Determine the [X, Y] coordinate at the center of the cell enclosing the given text.  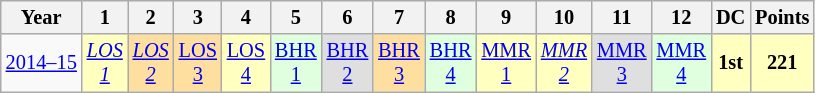
MMR1 [506, 63]
8 [451, 17]
6 [348, 17]
9 [506, 17]
221 [782, 63]
Year [42, 17]
Points [782, 17]
BHR2 [348, 63]
2 [151, 17]
11 [622, 17]
BHR4 [451, 63]
BHR3 [399, 63]
2014–15 [42, 63]
LOS1 [105, 63]
10 [564, 17]
1 [105, 17]
12 [682, 17]
LOS4 [246, 63]
LOS2 [151, 63]
4 [246, 17]
DC [730, 17]
LOS3 [198, 63]
BHR1 [296, 63]
MMR2 [564, 63]
1st [730, 63]
MMR4 [682, 63]
5 [296, 17]
3 [198, 17]
MMR3 [622, 63]
7 [399, 17]
